Search for the cell housing the specified text and yield its [x, y] center coordinate. 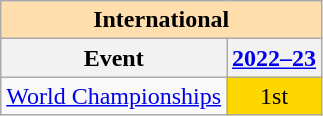
Event [114, 58]
1st [274, 96]
International [162, 20]
2022–23 [274, 58]
World Championships [114, 96]
